Determine the [X, Y] coordinate at the center of the cell enclosing the given text.  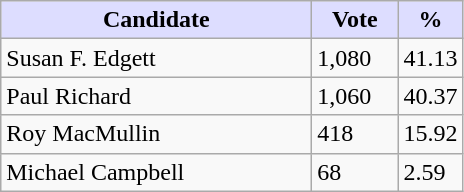
Candidate [156, 20]
Susan F. Edgett [156, 58]
% [430, 20]
Paul Richard [156, 96]
Michael Campbell [156, 172]
1,060 [355, 96]
Roy MacMullin [156, 134]
418 [355, 134]
15.92 [430, 134]
41.13 [430, 58]
68 [355, 172]
Vote [355, 20]
1,080 [355, 58]
40.37 [430, 96]
2.59 [430, 172]
